Return the (X, Y) coordinate for the center point of the cell that contains the specified text.  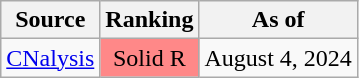
As of (278, 20)
Ranking (150, 20)
August 4, 2024 (278, 58)
Source (50, 20)
Solid R (150, 58)
CNalysis (50, 58)
